Determine the [X, Y] coordinate at the center of the cell enclosing the given text.  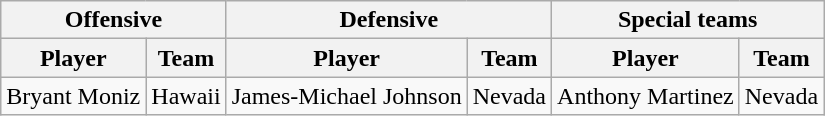
Defensive [388, 20]
Special teams [688, 20]
Bryant Moniz [74, 96]
Anthony Martinez [646, 96]
Offensive [114, 20]
Hawaii [186, 96]
James-Michael Johnson [346, 96]
